Search for the cell housing the specified text and yield its [X, Y] center coordinate. 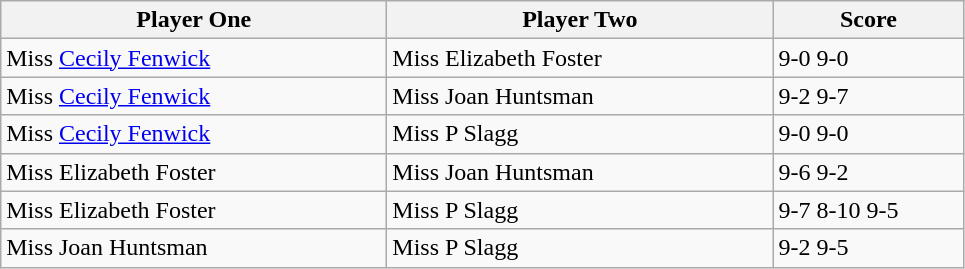
9-7 8-10 9-5 [868, 210]
Player Two [580, 20]
9-6 9-2 [868, 172]
9-2 9-5 [868, 248]
9-2 9-7 [868, 96]
Player One [194, 20]
Score [868, 20]
